For the text-containing cell, return its midpoint in (x, y) coordinate format. 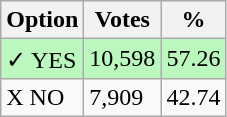
Option (42, 20)
42.74 (194, 97)
7,909 (122, 97)
57.26 (194, 59)
✓ YES (42, 59)
Votes (122, 20)
X NO (42, 97)
% (194, 20)
10,598 (122, 59)
